From the cell containing the given text, extract its center point as (X, Y) coordinate. 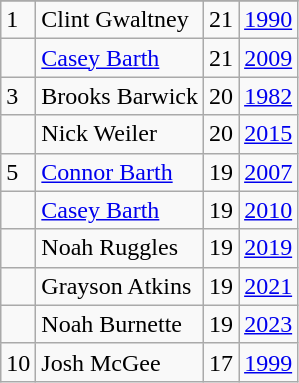
Clint Gwaltney (120, 20)
2009 (268, 58)
3 (18, 96)
17 (222, 362)
2021 (268, 286)
2010 (268, 210)
2023 (268, 324)
Nick Weiler (120, 134)
1 (18, 20)
Josh McGee (120, 362)
Noah Ruggles (120, 248)
2015 (268, 134)
1982 (268, 96)
1990 (268, 20)
Noah Burnette (120, 324)
Connor Barth (120, 172)
2019 (268, 248)
Brooks Barwick (120, 96)
5 (18, 172)
2007 (268, 172)
Grayson Atkins (120, 286)
1999 (268, 362)
10 (18, 362)
